Capture the cell that displays the provided text and extract its [X, Y] central coordinate. 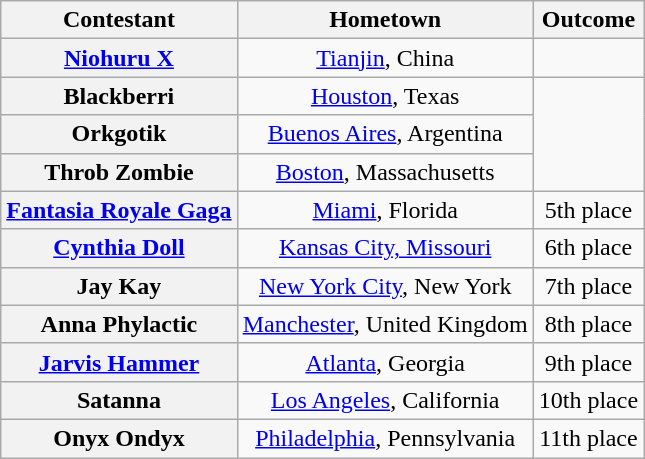
Los Angeles, California [385, 400]
Onyx Ondyx [119, 438]
Jay Kay [119, 286]
Cynthia Doll [119, 248]
Miami, Florida [385, 210]
10th place [588, 400]
Orkgotik [119, 134]
Blackberri [119, 96]
Hometown [385, 20]
5th place [588, 210]
Philadelphia, Pennsylvania [385, 438]
7th place [588, 286]
11th place [588, 438]
Houston, Texas [385, 96]
Fantasia Royale Gaga [119, 210]
Throb Zombie [119, 172]
Atlanta, Georgia [385, 362]
9th place [588, 362]
Boston, Massachusetts [385, 172]
Contestant [119, 20]
Anna Phylactic [119, 324]
Outcome [588, 20]
Niohuru X [119, 58]
8th place [588, 324]
Manchester, United Kingdom [385, 324]
Buenos Aires, Argentina [385, 134]
New York City, New York [385, 286]
Kansas City, Missouri [385, 248]
6th place [588, 248]
Tianjin, China [385, 58]
Jarvis Hammer [119, 362]
Satanna [119, 400]
